Extract the (X, Y) coordinate from the center of the cell holding the provided text.  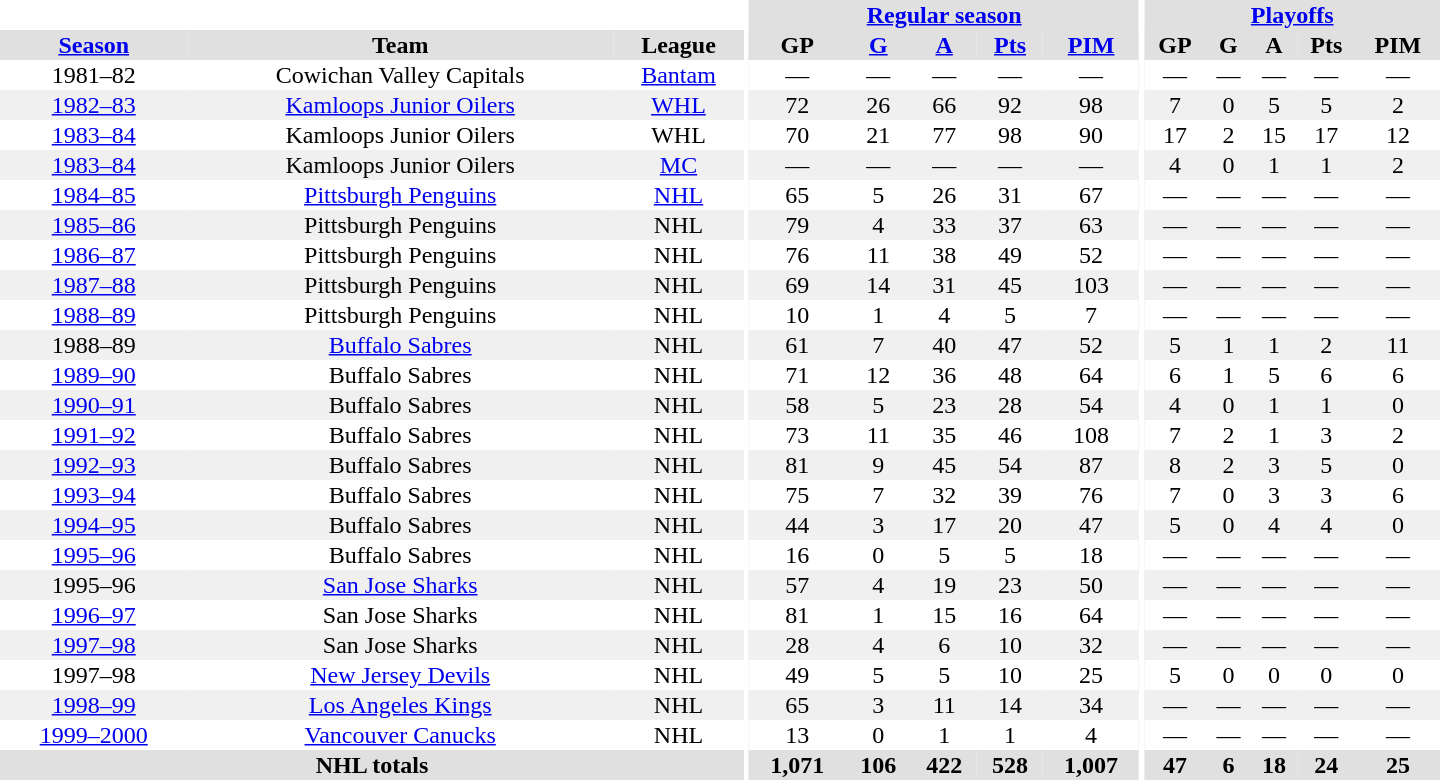
33 (944, 225)
Season (94, 45)
71 (797, 375)
1985–86 (94, 225)
13 (797, 735)
69 (797, 285)
57 (797, 585)
1982–83 (94, 105)
77 (944, 135)
1996–97 (94, 615)
Team (400, 45)
NHL totals (372, 765)
MC (678, 165)
1989–90 (94, 375)
67 (1091, 195)
8 (1174, 465)
108 (1091, 435)
1,007 (1091, 765)
Regular season (944, 15)
103 (1091, 285)
24 (1326, 765)
35 (944, 435)
63 (1091, 225)
1984–85 (94, 195)
37 (1010, 225)
79 (797, 225)
1999–2000 (94, 735)
Vancouver Canucks (400, 735)
Playoffs (1292, 15)
League (678, 45)
106 (878, 765)
422 (944, 765)
9 (878, 465)
87 (1091, 465)
21 (878, 135)
1990–91 (94, 405)
75 (797, 495)
44 (797, 525)
1994–95 (94, 525)
46 (1010, 435)
38 (944, 255)
1991–92 (94, 435)
72 (797, 105)
New Jersey Devils (400, 675)
1986–87 (94, 255)
1987–88 (94, 285)
61 (797, 345)
1998–99 (94, 705)
50 (1091, 585)
1993–94 (94, 495)
Bantam (678, 75)
73 (797, 435)
39 (1010, 495)
36 (944, 375)
Los Angeles Kings (400, 705)
66 (944, 105)
1992–93 (94, 465)
58 (797, 405)
1981–82 (94, 75)
34 (1091, 705)
19 (944, 585)
Cowichan Valley Capitals (400, 75)
90 (1091, 135)
48 (1010, 375)
70 (797, 135)
20 (1010, 525)
528 (1010, 765)
92 (1010, 105)
1,071 (797, 765)
40 (944, 345)
